Identify which cell holds the provided text, then report its [X, Y] central coordinate. 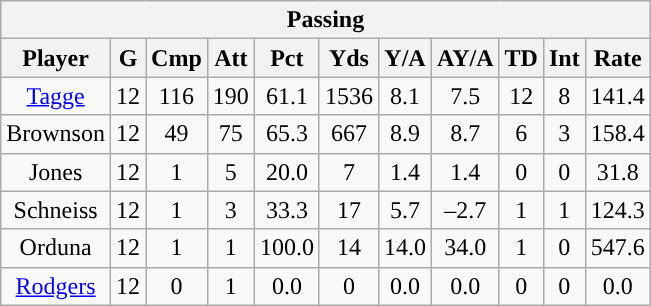
Pct [286, 58]
7.5 [466, 96]
75 [230, 134]
65.3 [286, 134]
–2.7 [466, 210]
8 [564, 96]
8.7 [466, 134]
Jones [56, 172]
1536 [348, 96]
17 [348, 210]
31.8 [618, 172]
5 [230, 172]
Y/A [404, 58]
100.0 [286, 248]
G [128, 58]
34.0 [466, 248]
TD [521, 58]
547.6 [618, 248]
116 [177, 96]
14 [348, 248]
Passing [326, 20]
141.4 [618, 96]
49 [177, 134]
Rodgers [56, 286]
5.7 [404, 210]
20.0 [286, 172]
8.9 [404, 134]
124.3 [618, 210]
Att [230, 58]
33.3 [286, 210]
7 [348, 172]
Schneiss [56, 210]
Yds [348, 58]
158.4 [618, 134]
Orduna [56, 248]
61.1 [286, 96]
8.1 [404, 96]
14.0 [404, 248]
Brownson [56, 134]
667 [348, 134]
190 [230, 96]
Player [56, 58]
Cmp [177, 58]
AY/A [466, 58]
Int [564, 58]
Tagge [56, 96]
Rate [618, 58]
6 [521, 134]
